Find where the given text appears and provide that cell's center as (X, Y) coordinate. 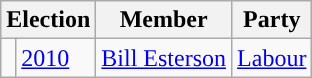
Bill Esterson (164, 58)
Labour (272, 58)
Member (164, 20)
Party (272, 20)
2010 (56, 58)
Election (48, 20)
